Identify which cell holds the provided text, then report its (X, Y) central coordinate. 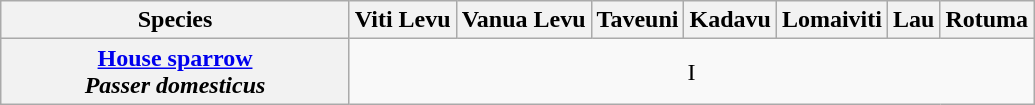
Viti Levu (402, 20)
Rotuma (987, 20)
House sparrowPasser domesticus (176, 72)
I (691, 72)
Species (176, 20)
Lomaiviti (832, 20)
Lau (913, 20)
Taveuni (638, 20)
Vanua Levu (524, 20)
Kadavu (730, 20)
